Detect which cell encompasses the target text, then output its [x, y] center coordinate. 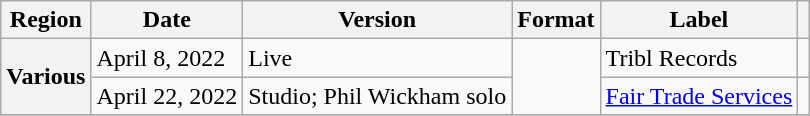
Tribl Records [699, 58]
Format [556, 20]
Studio; Phil Wickham solo [378, 96]
Label [699, 20]
Version [378, 20]
Live [378, 58]
Fair Trade Services [699, 96]
April 8, 2022 [167, 58]
Various [46, 77]
Date [167, 20]
April 22, 2022 [167, 96]
Region [46, 20]
